Return the (X, Y) coordinate for the center point of the cell that contains the specified text.  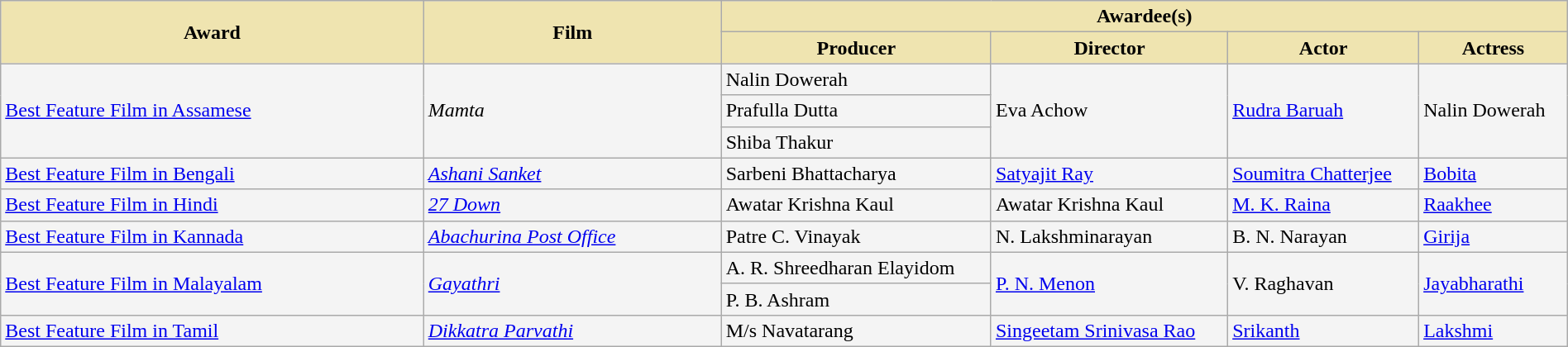
M/s Navatarang (856, 330)
Film (572, 32)
Bobita (1494, 173)
Raakhee (1494, 205)
Best Feature Film in Malayalam (213, 283)
Prafulla Dutta (856, 111)
27 Down (572, 205)
Awardee(s) (1145, 17)
Rudra Baruah (1323, 111)
Srikanth (1323, 330)
Shiba Thakur (856, 142)
N. Lakshminarayan (1109, 236)
Gayathri (572, 283)
Abachurina Post Office (572, 236)
P. B. Ashram (856, 299)
Actress (1494, 48)
Best Feature Film in Assamese (213, 111)
Lakshmi (1494, 330)
A. R. Shreedharan Elayidom (856, 268)
Best Feature Film in Kannada (213, 236)
P. N. Menon (1109, 283)
Jayabharathi (1494, 283)
Director (1109, 48)
Actor (1323, 48)
Mamta (572, 111)
M. K. Raina (1323, 205)
Producer (856, 48)
V. Raghavan (1323, 283)
Soumitra Chatterjee (1323, 173)
Eva Achow (1109, 111)
Best Feature Film in Bengali (213, 173)
Satyajit Ray (1109, 173)
Award (213, 32)
Sarbeni Bhattacharya (856, 173)
Patre C. Vinayak (856, 236)
Best Feature Film in Tamil (213, 330)
B. N. Narayan (1323, 236)
Ashani Sanket (572, 173)
Girija (1494, 236)
Best Feature Film in Hindi (213, 205)
Dikkatra Parvathi (572, 330)
Singeetam Srinivasa Rao (1109, 330)
